For the text-containing cell, return its midpoint in (x, y) coordinate format. 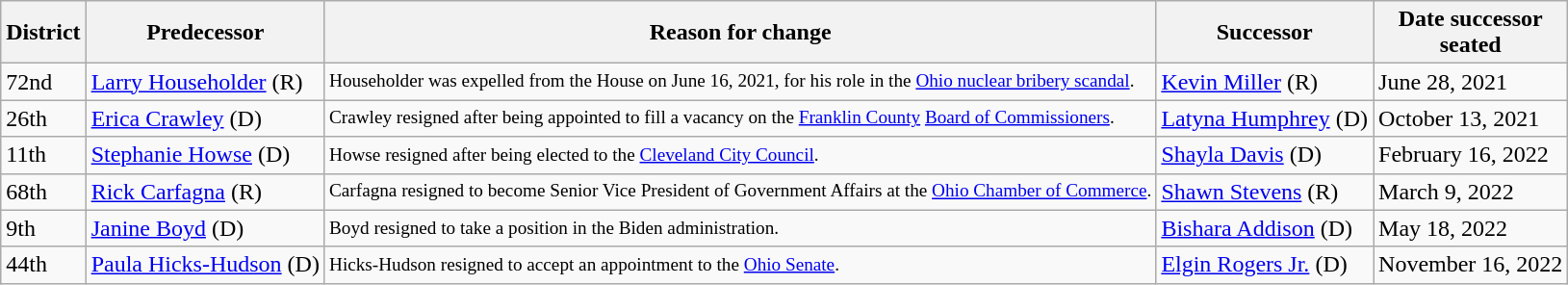
Janine Boyd (D) (205, 228)
Successor (1265, 33)
District (43, 33)
Bishara Addison (D) (1265, 228)
Householder was expelled from the House on June 16, 2021, for his role in the Ohio nuclear bribery scandal. (739, 82)
Elgin Rogers Jr. (D) (1265, 265)
Howse resigned after being elected to the Cleveland City Council. (739, 155)
Paula Hicks-Hudson (D) (205, 265)
Erica Crawley (D) (205, 118)
February 16, 2022 (1471, 155)
Kevin Miller (R) (1265, 82)
Reason for change (739, 33)
68th (43, 192)
26th (43, 118)
72nd (43, 82)
Stephanie Howse (D) (205, 155)
March 9, 2022 (1471, 192)
Latyna Humphrey (D) (1265, 118)
October 13, 2021 (1471, 118)
Predecessor (205, 33)
November 16, 2022 (1471, 265)
11th (43, 155)
Larry Householder (R) (205, 82)
Crawley resigned after being appointed to fill a vacancy on the Franklin County Board of Commissioners. (739, 118)
44th (43, 265)
June 28, 2021 (1471, 82)
Carfagna resigned to become Senior Vice President of Government Affairs at the Ohio Chamber of Commerce. (739, 192)
Boyd resigned to take a position in the Biden administration. (739, 228)
May 18, 2022 (1471, 228)
Shawn Stevens (R) (1265, 192)
Rick Carfagna (R) (205, 192)
Shayla Davis (D) (1265, 155)
9th (43, 228)
Date successorseated (1471, 33)
Hicks-Hudson resigned to accept an appointment to the Ohio Senate. (739, 265)
